Extract the [X, Y] coordinate from the center of the cell holding the provided text.  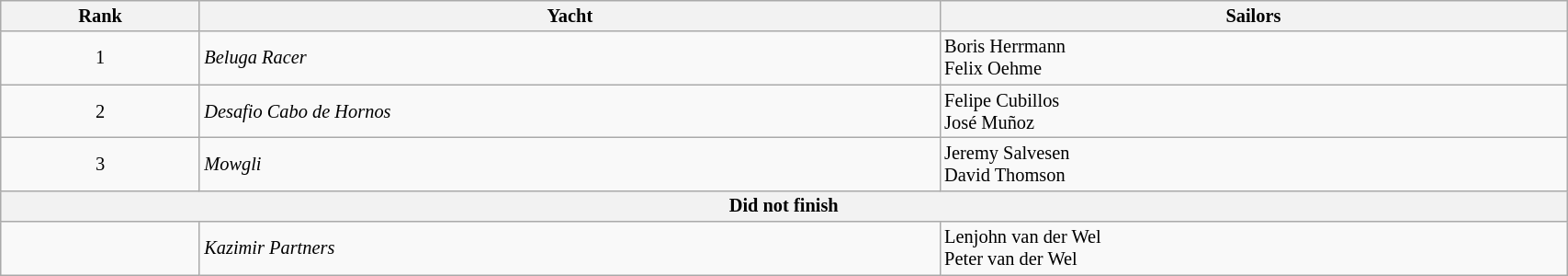
Lenjohn van der Wel Peter van der Wel [1253, 248]
Desafio Cabo de Hornos [570, 111]
Did not finish [784, 206]
3 [101, 164]
Sailors [1253, 16]
Kazimir Partners [570, 248]
Jeremy Salvesen David Thomson [1253, 164]
1 [101, 58]
Rank [101, 16]
Boris Herrmann Felix Oehme [1253, 58]
Mowgli [570, 164]
Beluga Racer [570, 58]
Felipe Cubillos José Muñoz [1253, 111]
Yacht [570, 16]
2 [101, 111]
